Pinpoint the cell where the given text exists, returning its [x, y] midpoint coordinate. 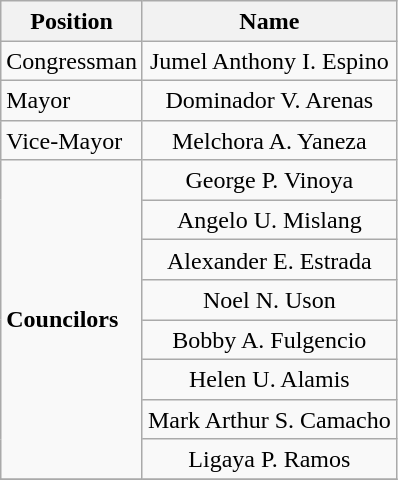
Mark Arthur S. Camacho [269, 419]
Mayor [72, 100]
Helen U. Alamis [269, 379]
Noel N. Uson [269, 300]
Bobby A. Fulgencio [269, 340]
Jumel Anthony I. Espino [269, 61]
Name [269, 21]
Ligaya P. Ramos [269, 459]
Councilors [72, 320]
Dominador V. Arenas [269, 100]
Position [72, 21]
Melchora A. Yaneza [269, 140]
Angelo U. Mislang [269, 220]
Alexander E. Estrada [269, 260]
Congressman [72, 61]
George P. Vinoya [269, 180]
Vice-Mayor [72, 140]
